For the text-containing cell, return its midpoint in (x, y) coordinate format. 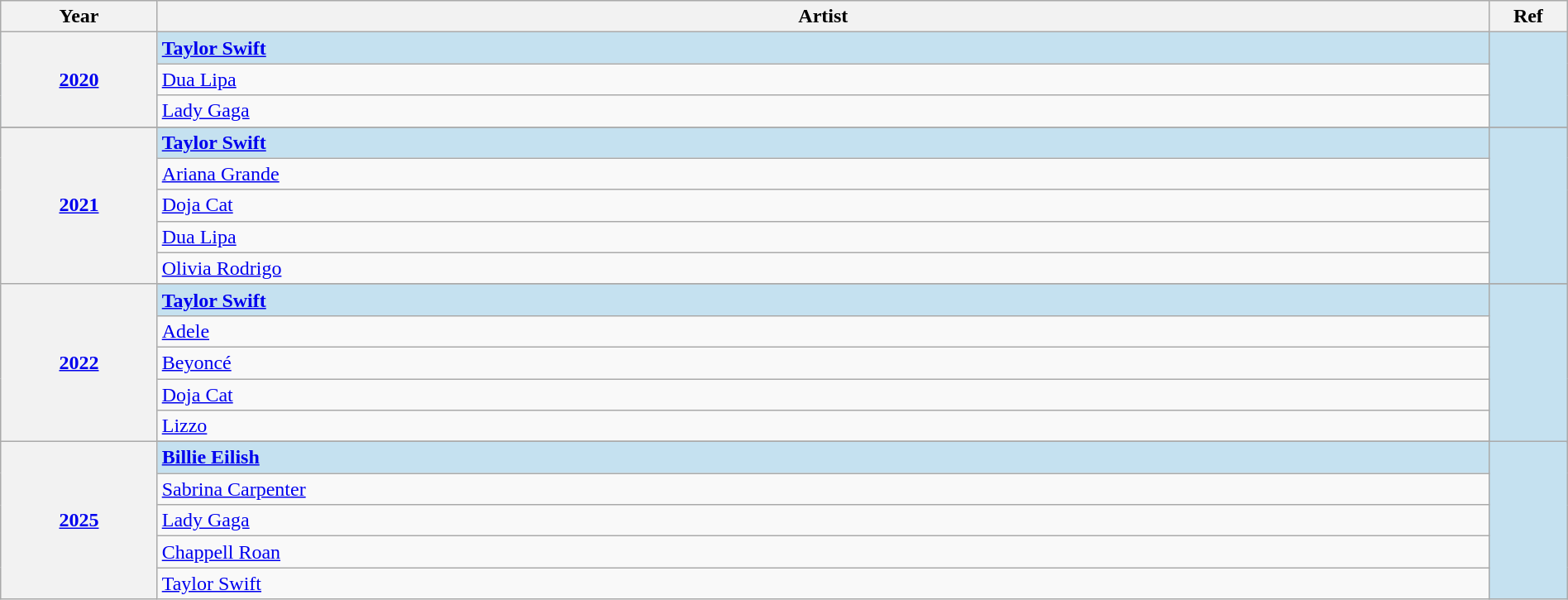
Year (79, 17)
Beyoncé (823, 362)
2021 (79, 205)
Billie Eilish (823, 458)
2022 (79, 362)
Ariana Grande (823, 174)
Adele (823, 331)
Artist (823, 17)
Lizzo (823, 426)
Sabrina Carpenter (823, 489)
2020 (79, 79)
Ref (1528, 17)
Olivia Rodrigo (823, 268)
2025 (79, 521)
Chappell Roan (823, 552)
